For the text-containing cell, return its midpoint in (x, y) coordinate format. 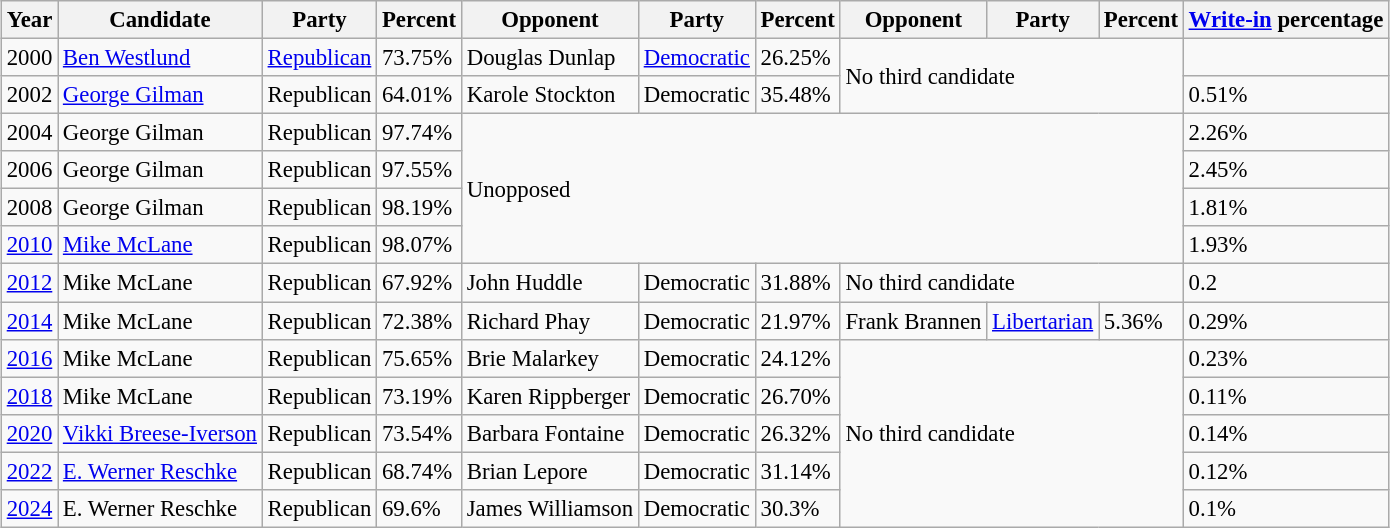
Karen Rippberger (550, 396)
2014 (29, 321)
Brie Malarkey (550, 358)
2004 (29, 133)
97.74% (420, 133)
2002 (29, 95)
John Huddle (550, 283)
5.36% (1140, 321)
Douglas Dunlap (550, 57)
0.2 (1286, 283)
68.74% (420, 471)
72.38% (420, 321)
Unopposed (822, 189)
2016 (29, 358)
2010 (29, 245)
0.14% (1286, 433)
Vikki Breese-Iverson (160, 433)
2012 (29, 283)
31.14% (798, 471)
67.92% (420, 283)
73.75% (420, 57)
1.81% (1286, 208)
2.26% (1286, 133)
0.11% (1286, 396)
Brian Lepore (550, 471)
2.45% (1286, 170)
35.48% (798, 95)
2020 (29, 433)
2018 (29, 396)
Richard Phay (550, 321)
James Williamson (550, 508)
Karole Stockton (550, 95)
97.55% (420, 170)
26.70% (798, 396)
2008 (29, 208)
24.12% (798, 358)
75.65% (420, 358)
Ben Westlund (160, 57)
2006 (29, 170)
21.97% (798, 321)
2000 (29, 57)
98.07% (420, 245)
0.12% (1286, 471)
98.19% (420, 208)
0.29% (1286, 321)
Frank Brannen (914, 321)
26.32% (798, 433)
Candidate (160, 20)
64.01% (420, 95)
69.6% (420, 508)
31.88% (798, 283)
Barbara Fontaine (550, 433)
2024 (29, 508)
0.51% (1286, 95)
Year (29, 20)
1.93% (1286, 245)
2022 (29, 471)
73.19% (420, 396)
0.23% (1286, 358)
26.25% (798, 57)
0.1% (1286, 508)
30.3% (798, 508)
Write-in percentage (1286, 20)
Libertarian (1043, 321)
73.54% (420, 433)
